Locate the cell with the specified text and output its (x, y) center coordinate. 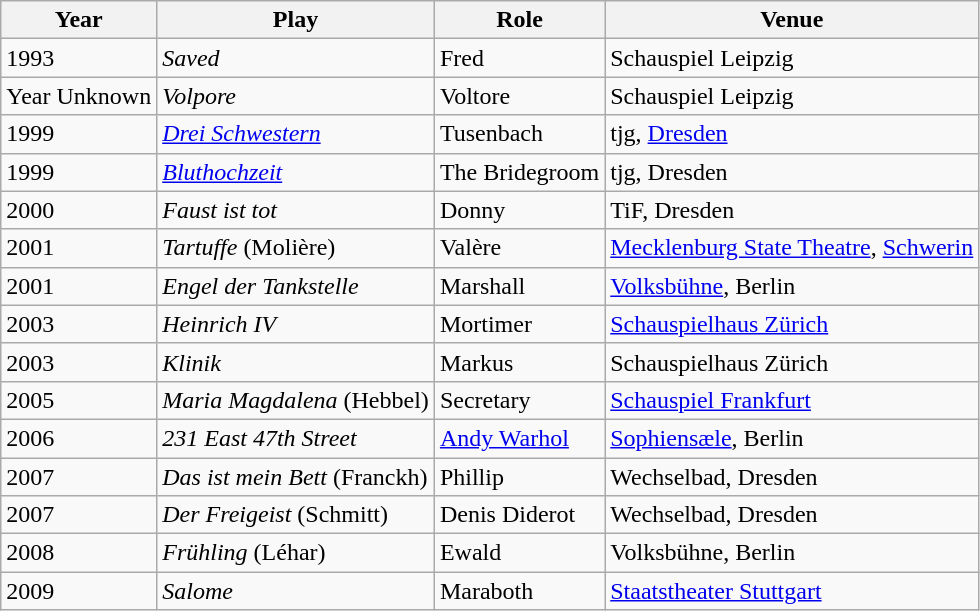
The Bridegroom (519, 172)
Der Freigeist (Schmitt) (296, 515)
Heinrich IV (296, 324)
Drei Schwestern (296, 134)
Denis Diderot (519, 515)
Tusenbach (519, 134)
Phillip (519, 477)
Frühling (Léhar) (296, 553)
Mecklenburg State Theatre, Schwerin (792, 248)
2009 (79, 591)
2006 (79, 438)
Klinik (296, 362)
Valère (519, 248)
Staatstheater Stuttgart (792, 591)
Engel der Tankstelle (296, 286)
Maria Magdalena (Hebbel) (296, 400)
Markus (519, 362)
Sophiensæle, Berlin (792, 438)
2005 (79, 400)
Role (519, 20)
1993 (79, 58)
TiF, Dresden (792, 210)
Marshall (519, 286)
Donny (519, 210)
Play (296, 20)
Schauspiel Frankfurt (792, 400)
Tartuffe (Molière) (296, 248)
Ewald (519, 553)
2000 (79, 210)
231 East 47th Street (296, 438)
Volpore (296, 96)
Fred (519, 58)
Andy Warhol (519, 438)
Mortimer (519, 324)
2008 (79, 553)
Voltore (519, 96)
Salome (296, 591)
Saved (296, 58)
Maraboth (519, 591)
Secretary (519, 400)
Year Unknown (79, 96)
Bluthochzeit (296, 172)
Venue (792, 20)
Das ist mein Bett (Franckh) (296, 477)
Year (79, 20)
Faust ist tot (296, 210)
